Detect which cell encompasses the target text, then output its [x, y] center coordinate. 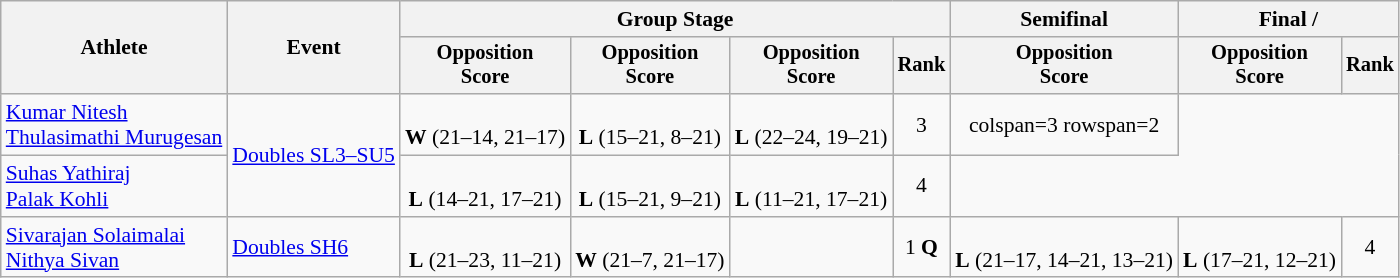
1 Q [922, 248]
L (21–23, 11–21) [485, 248]
L (17–21, 12–21) [1260, 248]
L (15–21, 9–21) [650, 186]
W (21–7, 21–17) [650, 248]
Event [314, 48]
Group Stage [675, 19]
Sivarajan Solaimalai Nithya Sivan [114, 248]
L (11–21, 17–21) [812, 186]
Doubles SH6 [314, 248]
Suhas Yathiraj Palak Kohli [114, 186]
L (15–21, 8–21) [650, 124]
L (22–24, 19–21) [812, 124]
L (14–21, 17–21) [485, 186]
Doubles SL3–SU5 [314, 155]
Semifinal [1064, 19]
Kumar Nitesh Thulasimathi Murugesan [114, 124]
L (21–17, 14–21, 13–21) [1064, 248]
colspan=3 rowspan=2 [1064, 124]
Athlete [114, 48]
W (21–14, 21–17) [485, 124]
Final / [1288, 19]
3 [922, 124]
